Detect which cell encompasses the target text, then output its (x, y) center coordinate. 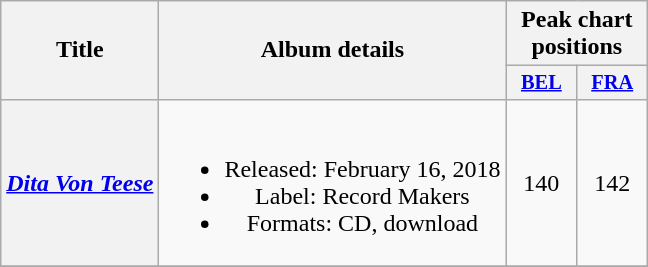
Title (80, 50)
BEL (542, 83)
Dita Von Teese (80, 182)
Released: February 16, 2018Label: Record MakersFormats: CD, download (332, 182)
Album details (332, 50)
142 (612, 182)
Peak chart positions (577, 34)
FRA (612, 83)
140 (542, 182)
